Return the (X, Y) coordinate for the center point of the cell that contains the specified text.  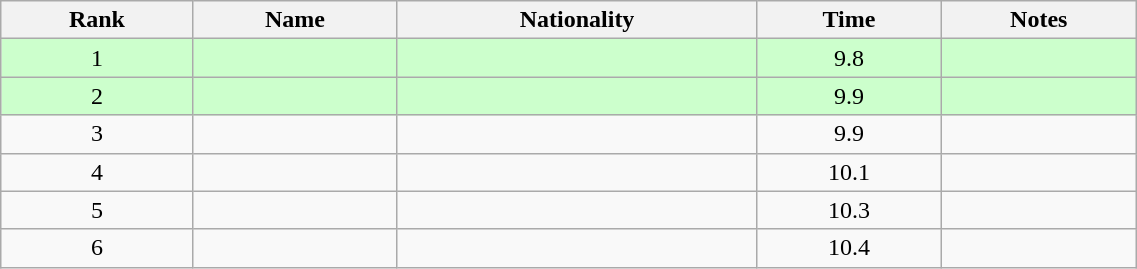
Time (848, 20)
3 (97, 134)
5 (97, 210)
Rank (97, 20)
10.4 (848, 248)
Notes (1039, 20)
4 (97, 172)
9.8 (848, 58)
Name (295, 20)
10.1 (848, 172)
6 (97, 248)
10.3 (848, 210)
1 (97, 58)
Nationality (578, 20)
2 (97, 96)
